Determine the [x, y] coordinate at the center of the cell enclosing the given text.  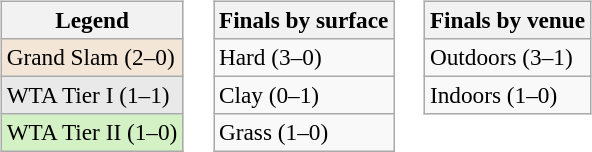
Grand Slam (2–0) [92, 57]
Clay (0–1) [304, 95]
Legend [92, 20]
Indoors (1–0) [507, 95]
WTA Tier II (1–0) [92, 133]
Finals by venue [507, 20]
Hard (3–0) [304, 57]
Finals by surface [304, 20]
Outdoors (3–1) [507, 57]
Grass (1–0) [304, 133]
WTA Tier I (1–1) [92, 95]
